Locate the cell with the specified text and output its [X, Y] center coordinate. 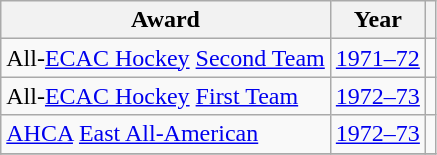
Award [166, 20]
AHCA East All-American [166, 134]
All-ECAC Hockey Second Team [166, 58]
All-ECAC Hockey First Team [166, 96]
Year [378, 20]
1971–72 [378, 58]
